Output the (X, Y) coordinate of the center of the cell containing the given text.  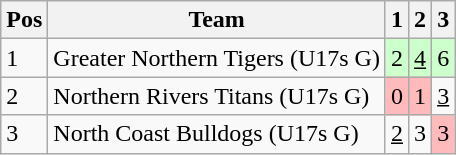
6 (444, 58)
Northern Rivers Titans (U17s G) (217, 96)
Pos (24, 20)
Team (217, 20)
0 (396, 96)
4 (420, 58)
North Coast Bulldogs (U17s G) (217, 134)
Greater Northern Tigers (U17s G) (217, 58)
